Determine the (x, y) coordinate at the center of the cell enclosing the given text.  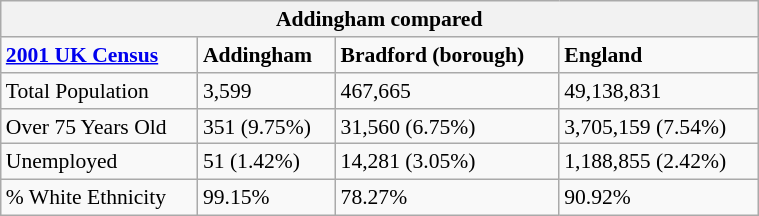
14,281 (3.05%) (448, 162)
Addingham (267, 55)
31,560 (6.75%) (448, 126)
Total Population (100, 91)
1,188,855 (2.42%) (658, 162)
99.15% (267, 197)
Unemployed (100, 162)
Addingham compared (380, 19)
51 (1.42%) (267, 162)
49,138,831 (658, 91)
Over 75 Years Old (100, 126)
351 (9.75%) (267, 126)
90.92% (658, 197)
2001 UK Census (100, 55)
78.27% (448, 197)
England (658, 55)
467,665 (448, 91)
3,599 (267, 91)
Bradford (borough) (448, 55)
% White Ethnicity (100, 197)
3,705,159 (7.54%) (658, 126)
